From the cell containing the given text, extract its center point as [X, Y] coordinate. 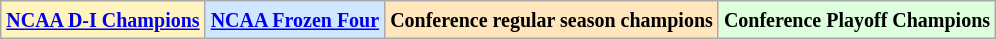
NCAA Frozen Four [295, 20]
Conference Playoff Champions [856, 20]
NCAA D-I Champions [103, 20]
Conference regular season champions [552, 20]
